Return the [X, Y] coordinate for the center point of the cell that contains the specified text.  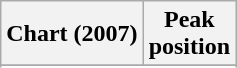
Chart (2007) [72, 34]
Peak position [189, 34]
